Extract the (x, y) coordinate from the center of the cell holding the provided text.  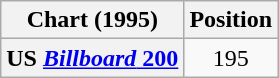
195 (231, 58)
Chart (1995) (92, 20)
Position (231, 20)
US Billboard 200 (92, 58)
